Output the (X, Y) coordinate of the center of the cell containing the given text.  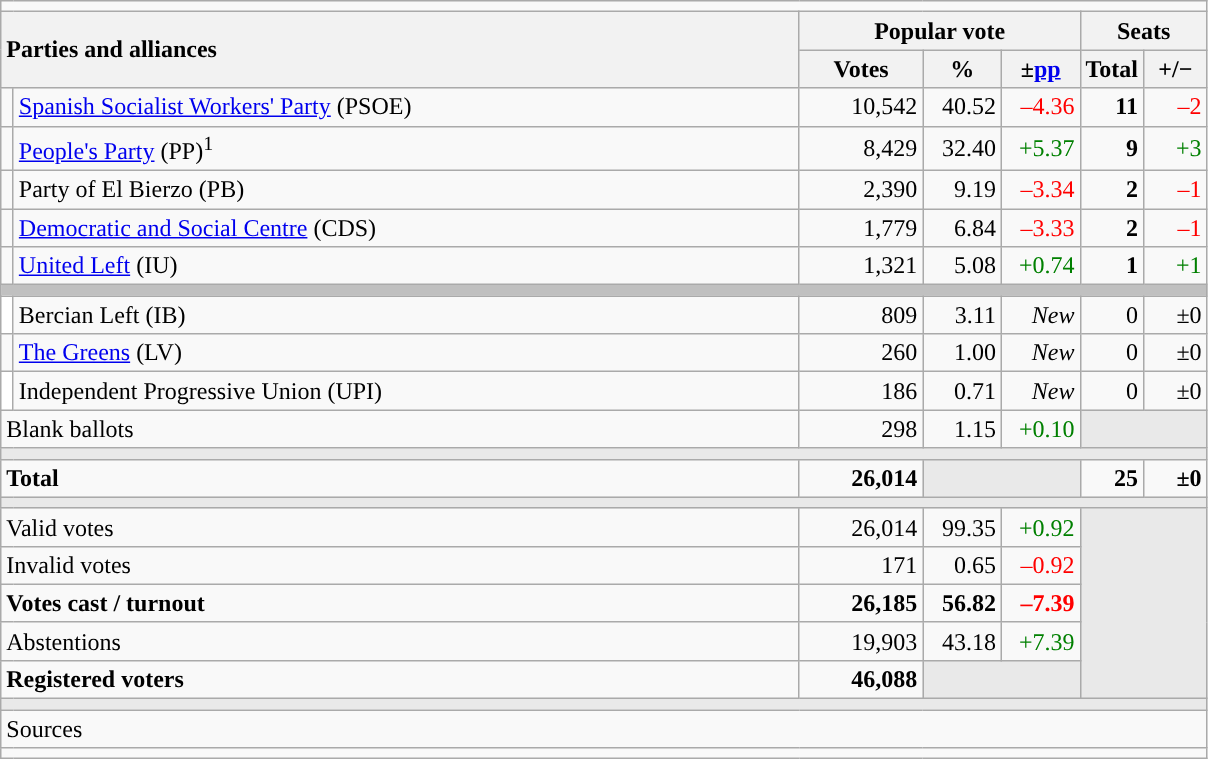
11 (1112, 107)
1.15 (962, 429)
99.35 (962, 527)
The Greens (LV) (406, 353)
40.52 (962, 107)
Popular vote (940, 31)
10,542 (861, 107)
±pp (1040, 69)
+0.74 (1040, 266)
–2 (1176, 107)
People's Party (PP)1 (406, 148)
Spanish Socialist Workers' Party (PSOE) (406, 107)
26,185 (861, 603)
Party of El Bierzo (PB) (406, 190)
+/− (1176, 69)
3.11 (962, 315)
–7.39 (1040, 603)
9.19 (962, 190)
Invalid votes (400, 565)
260 (861, 353)
5.08 (962, 266)
1,321 (861, 266)
United Left (IU) (406, 266)
+0.10 (1040, 429)
1 (1112, 266)
171 (861, 565)
Parties and alliances (400, 50)
Valid votes (400, 527)
1,779 (861, 228)
+7.39 (1040, 641)
–4.36 (1040, 107)
0.65 (962, 565)
+1 (1176, 266)
% (962, 69)
809 (861, 315)
19,903 (861, 641)
Votes (861, 69)
Democratic and Social Centre (CDS) (406, 228)
186 (861, 391)
Votes cast / turnout (400, 603)
0.71 (962, 391)
Sources (604, 729)
56.82 (962, 603)
46,088 (861, 679)
8,429 (861, 148)
–0.92 (1040, 565)
+5.37 (1040, 148)
32.40 (962, 148)
2,390 (861, 190)
43.18 (962, 641)
–3.33 (1040, 228)
–3.34 (1040, 190)
6.84 (962, 228)
298 (861, 429)
Registered voters (400, 679)
1.00 (962, 353)
25 (1112, 478)
Independent Progressive Union (UPI) (406, 391)
9 (1112, 148)
Bercian Left (IB) (406, 315)
Blank ballots (400, 429)
Abstentions (400, 641)
Seats (1144, 31)
+3 (1176, 148)
+0.92 (1040, 527)
